Scan for the cell matching the given text and deliver its (x, y) coordinate at center. 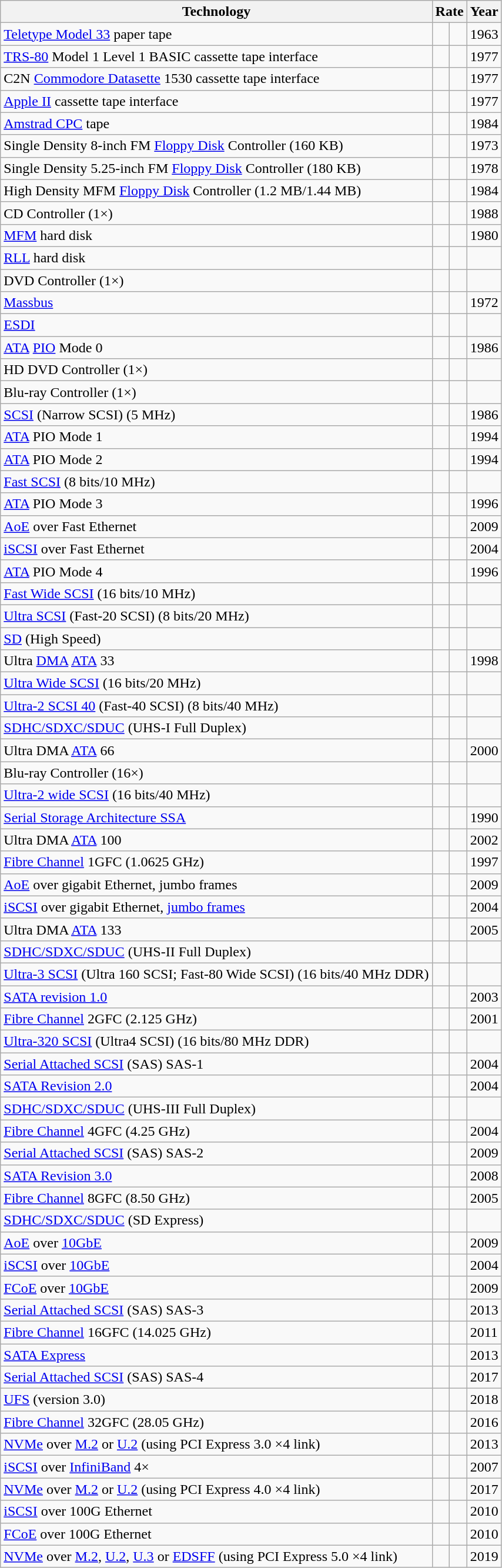
2000 (484, 750)
1978 (484, 168)
Technology (216, 12)
iSCSI over InfiniBand 4× (216, 1467)
2003 (484, 997)
MFM hard disk (216, 235)
Fibre Channel 16GFC (14.025 GHz) (216, 1332)
Ultra-320 SCSI (Ultra4 SCSI) (16 bits/80 MHz DDR) (216, 1042)
Ultra-2 SCSI 40 (Fast-40 SCSI) (8 bits/40 MHz) (216, 706)
Serial Attached SCSI (SAS) SAS-3 (216, 1310)
Ultra-2 wide SCSI (16 bits/40 MHz) (216, 795)
SDHC/SDXC/SDUC (UHS-I Full Duplex) (216, 728)
AoE over Fast Ethernet (216, 526)
Blu-ray Controller (16×) (216, 773)
iSCSI over 10GbE (216, 1265)
2001 (484, 1019)
Ultra SCSI (Fast-20 SCSI) (8 bits/20 MHz) (216, 616)
ATA PIO Mode 1 (216, 437)
Single Density 5.25-inch FM Floppy Disk Controller (180 KB) (216, 168)
Fibre Channel 4GFC (4.25 GHz) (216, 1131)
1988 (484, 213)
AoE over gigabit Ethernet, jumbo frames (216, 885)
1963 (484, 34)
SATA Revision 3.0 (216, 1176)
Ultra Wide SCSI (16 bits/20 MHz) (216, 683)
1990 (484, 818)
Massbus (216, 303)
C2N Commodore Datasette 1530 cassette tape interface (216, 79)
2011 (484, 1332)
Serial Attached SCSI (SAS) SAS-2 (216, 1153)
TRS-80 Model 1 Level 1 BASIC cassette tape interface (216, 56)
UFS (version 3.0) (216, 1400)
2019 (484, 1556)
2002 (484, 840)
Teletype Model 33 paper tape (216, 34)
DVD Controller (1×) (216, 281)
ATA PIO Mode 0 (216, 348)
HD DVD Controller (1×) (216, 370)
2007 (484, 1467)
iSCSI over Fast Ethernet (216, 549)
Ultra-3 SCSI (Ultra 160 SCSI; Fast-80 Wide SCSI) (16 bits/40 MHz DDR) (216, 974)
RLL hard disk (216, 258)
1997 (484, 862)
NVMe over M.2 or U.2 (using PCI Express 4.0 ×4 link) (216, 1489)
Blu-ray Controller (1×) (216, 392)
2008 (484, 1176)
Fibre Channel 2GFC (2.125 GHz) (216, 1019)
1973 (484, 146)
SATA Revision 2.0 (216, 1086)
2016 (484, 1422)
Fibre Channel 1GFC (1.0625 GHz) (216, 862)
High Density MFM Floppy Disk Controller (1.2 MB/1.44 MB) (216, 191)
AoE over 10GbE (216, 1243)
FCoE over 10GbE (216, 1287)
Serial Storage Architecture SSA (216, 818)
SATA Express (216, 1355)
SDHC/SDXC/SDUC (UHS-III Full Duplex) (216, 1109)
SCSI (Narrow SCSI) (5 MHz) (216, 415)
Serial Attached SCSI (SAS) SAS-4 (216, 1377)
iSCSI over 100G Ethernet (216, 1512)
FCoE over 100G Ethernet (216, 1534)
Serial Attached SCSI (SAS) SAS-1 (216, 1064)
Single Density 8-inch FM Floppy Disk Controller (160 KB) (216, 146)
Fast SCSI (8 bits/10 MHz) (216, 482)
Fibre Channel 8GFC (8.50 GHz) (216, 1198)
Amstrad CPC tape (216, 124)
ATA PIO Mode 3 (216, 504)
Fast Wide SCSI (16 bits/10 MHz) (216, 593)
SDHC/SDXC/SDUC (SD Express) (216, 1220)
Ultra DMA ATA 33 (216, 661)
Year (484, 12)
Ultra DMA ATA 133 (216, 929)
2018 (484, 1400)
Apple II cassette tape interface (216, 101)
SATA revision 1.0 (216, 997)
ATA PIO Mode 4 (216, 571)
1980 (484, 235)
Ultra DMA ATA 66 (216, 750)
Ultra DMA ATA 100 (216, 840)
SDHC/SDXC/SDUC (UHS-II Full Duplex) (216, 952)
iSCSI over gigabit Ethernet, jumbo frames (216, 907)
Rate (449, 12)
ATA PIO Mode 2 (216, 459)
NVMe over M.2, U.2, U.3 or EDSFF (using PCI Express 5.0 ×4 link) (216, 1556)
NVMe over M.2 or U.2 (using PCI Express 3.0 ×4 link) (216, 1444)
1972 (484, 303)
Fibre Channel 32GFC (28.05 GHz) (216, 1422)
CD Controller (1×) (216, 213)
1998 (484, 661)
SD (High Speed) (216, 638)
ESDI (216, 325)
